Return the (x, y) coordinate for the center point of the cell that contains the specified text.  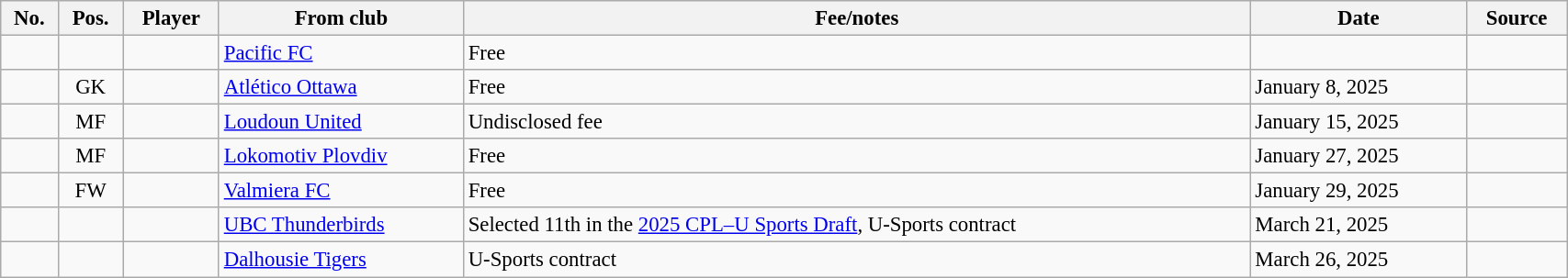
Dalhousie Tigers (341, 260)
UBC Thunderbirds (341, 225)
Pos. (90, 18)
FW (90, 191)
From club (341, 18)
Atlético Ottawa (341, 87)
Fee/notes (856, 18)
January 29, 2025 (1359, 191)
Selected 11th in the 2025 CPL–U Sports Draft, U-Sports contract (856, 225)
Source (1517, 18)
U-Sports contract (856, 260)
January 27, 2025 (1359, 156)
Loudoun United (341, 122)
March 21, 2025 (1359, 225)
January 8, 2025 (1359, 87)
Player (171, 18)
Undisclosed fee (856, 122)
Pacific FC (341, 53)
Valmiera FC (341, 191)
No. (29, 18)
Lokomotiv Plovdiv (341, 156)
March 26, 2025 (1359, 260)
Date (1359, 18)
GK (90, 87)
January 15, 2025 (1359, 122)
